Scan for the cell matching the given text and deliver its (X, Y) coordinate at center. 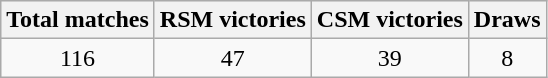
Total matches (78, 20)
47 (232, 58)
8 (507, 58)
116 (78, 58)
39 (390, 58)
CSM victories (390, 20)
RSM victories (232, 20)
Draws (507, 20)
